Pinpoint the cell where the given text exists, returning its (x, y) midpoint coordinate. 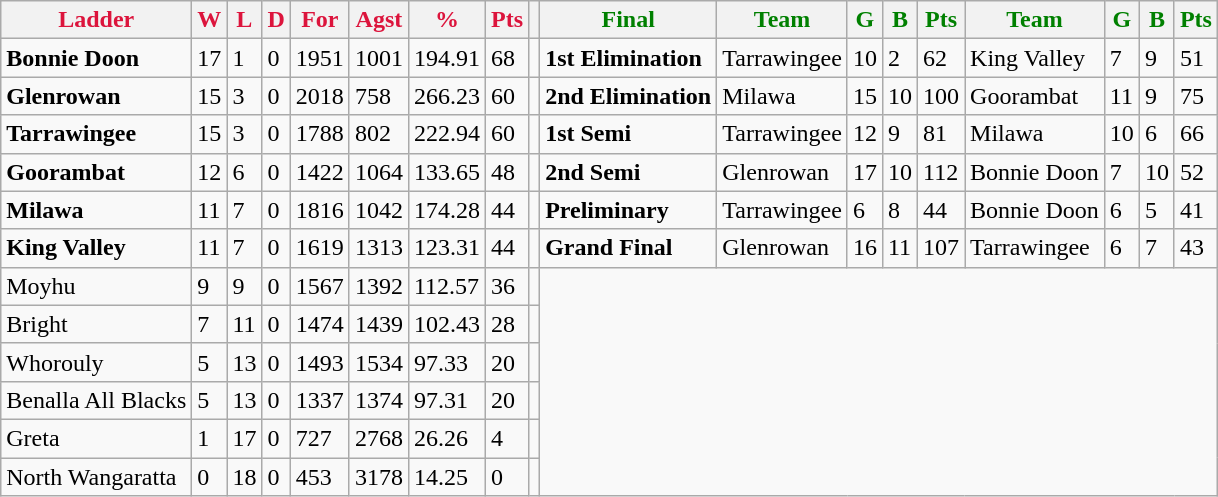
4 (508, 438)
97.33 (446, 362)
Grand Final (628, 248)
48 (508, 172)
16 (864, 248)
For (320, 20)
1619 (320, 248)
8 (900, 210)
28 (508, 324)
75 (1196, 96)
194.91 (446, 58)
97.31 (446, 400)
100 (942, 96)
36 (508, 286)
Final (628, 20)
102.43 (446, 324)
453 (320, 477)
727 (320, 438)
112 (942, 172)
51 (1196, 58)
62 (942, 58)
68 (508, 58)
1001 (378, 58)
% (446, 20)
1534 (378, 362)
Bright (96, 324)
43 (1196, 248)
1567 (320, 286)
133.65 (446, 172)
123.31 (446, 248)
2018 (320, 96)
D (276, 20)
1816 (320, 210)
1788 (320, 134)
107 (942, 248)
14.25 (446, 477)
758 (378, 96)
Preliminary (628, 210)
222.94 (446, 134)
81 (942, 134)
52 (1196, 172)
26.26 (446, 438)
Benalla All Blacks (96, 400)
Whorouly (96, 362)
1st Elimination (628, 58)
1392 (378, 286)
Ladder (96, 20)
2 (900, 58)
North Wangaratta (96, 477)
266.23 (446, 96)
41 (1196, 210)
2nd Elimination (628, 96)
802 (378, 134)
W (210, 20)
1313 (378, 248)
112.57 (446, 286)
2768 (378, 438)
1064 (378, 172)
18 (244, 477)
3178 (378, 477)
1493 (320, 362)
1042 (378, 210)
174.28 (446, 210)
1374 (378, 400)
Agst (378, 20)
2nd Semi (628, 172)
66 (1196, 134)
1951 (320, 58)
1422 (320, 172)
1337 (320, 400)
1st Semi (628, 134)
L (244, 20)
1439 (378, 324)
1474 (320, 324)
Greta (96, 438)
Moyhu (96, 286)
